Provide the [x, y] coordinate of the cell's center where the given text is located.  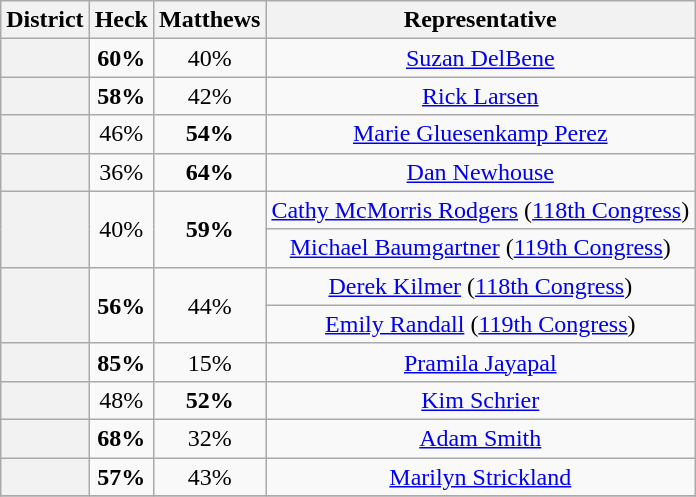
District [45, 20]
42% [209, 96]
Pramila Jayapal [480, 362]
Marie Gluesenkamp Perez [480, 134]
Heck [121, 20]
58% [121, 96]
54% [209, 134]
Adam Smith [480, 438]
48% [121, 400]
68% [121, 438]
44% [209, 305]
36% [121, 172]
59% [209, 229]
64% [209, 172]
Suzan DelBene [480, 58]
Rick Larsen [480, 96]
15% [209, 362]
60% [121, 58]
Marilyn Strickland [480, 477]
52% [209, 400]
Representative [480, 20]
Emily Randall (119th Congress) [480, 324]
56% [121, 305]
43% [209, 477]
Derek Kilmer (118th Congress) [480, 286]
Dan Newhouse [480, 172]
Kim Schrier [480, 400]
Michael Baumgartner (119th Congress) [480, 248]
32% [209, 438]
85% [121, 362]
46% [121, 134]
57% [121, 477]
Cathy McMorris Rodgers (118th Congress) [480, 210]
Matthews [209, 20]
